Capture the cell that displays the provided text and extract its [X, Y] central coordinate. 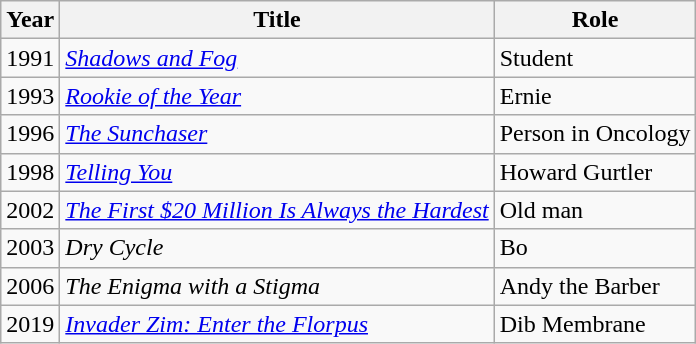
Student [595, 58]
Shadows and Fog [277, 58]
Ernie [595, 96]
2003 [30, 248]
Old man [595, 210]
2006 [30, 286]
1998 [30, 172]
1993 [30, 96]
Year [30, 20]
Rookie of the Year [277, 96]
Role [595, 20]
The Enigma with a Stigma [277, 286]
The First $20 Million Is Always the Hardest [277, 210]
Invader Zim: Enter the Florpus [277, 324]
Person in Oncology [595, 134]
Dib Membrane [595, 324]
1996 [30, 134]
Dry Cycle [277, 248]
Title [277, 20]
Telling You [277, 172]
Andy the Barber [595, 286]
2002 [30, 210]
2019 [30, 324]
Bo [595, 248]
1991 [30, 58]
The Sunchaser [277, 134]
Howard Gurtler [595, 172]
